Provide the [X, Y] coordinate of the cell's center where the given text is located.  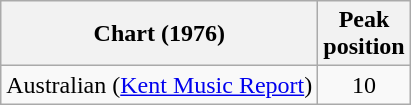
10 [364, 85]
Peakposition [364, 34]
Australian (Kent Music Report) [160, 85]
Chart (1976) [160, 34]
